For the text-containing cell, return its midpoint in (X, Y) coordinate format. 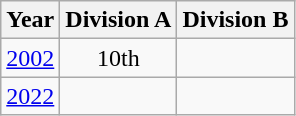
2022 (30, 96)
Division A (118, 20)
10th (118, 58)
Division B (236, 20)
2002 (30, 58)
Year (30, 20)
